Scan for the cell matching the given text and deliver its [X, Y] coordinate at center. 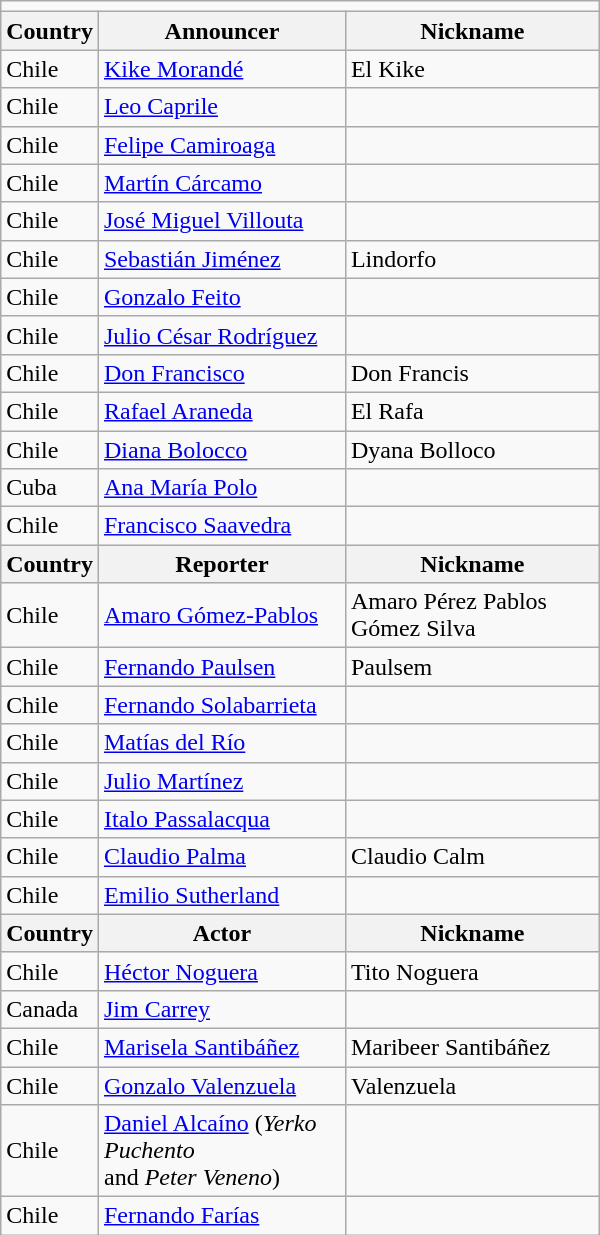
Reporter [222, 564]
Daniel Alcaíno (Yerko Puchentoand Peter Veneno) [222, 1151]
Gonzalo Valenzuela [222, 1085]
Martín Cárcamo [222, 183]
Kike Morandé [222, 69]
Julio Martínez [222, 781]
Fernando Farías [222, 1216]
Don Francis [472, 373]
Tito Noguera [472, 971]
Héctor Noguera [222, 971]
Fernando Solabarrieta [222, 705]
Dyana Bolloco [472, 449]
El Kike [472, 69]
Italo Passalacqua [222, 819]
Matías del Río [222, 743]
Francisco Saavedra [222, 526]
Amaro Gómez-Pablos [222, 616]
Actor [222, 933]
Valenzuela [472, 1085]
Claudio Calm [472, 857]
Amaro Pérez Pablos Gómez Silva [472, 616]
Don Francisco [222, 373]
Gonzalo Feito [222, 297]
José Miguel Villouta [222, 221]
Maribeer Santibáñez [472, 1047]
Rafael Araneda [222, 411]
Sebastián Jiménez [222, 259]
Jim Carrey [222, 1009]
Emilio Sutherland [222, 895]
Diana Bolocco [222, 449]
Paulsem [472, 667]
Ana María Polo [222, 488]
Announcer [222, 31]
Canada [50, 1009]
Leo Caprile [222, 107]
Julio César Rodríguez [222, 335]
Fernando Paulsen [222, 667]
El Rafa [472, 411]
Marisela Santibáñez [222, 1047]
Cuba [50, 488]
Felipe Camiroaga [222, 145]
Lindorfo [472, 259]
Claudio Palma [222, 857]
